Output the [X, Y] coordinate of the center of the cell containing the given text.  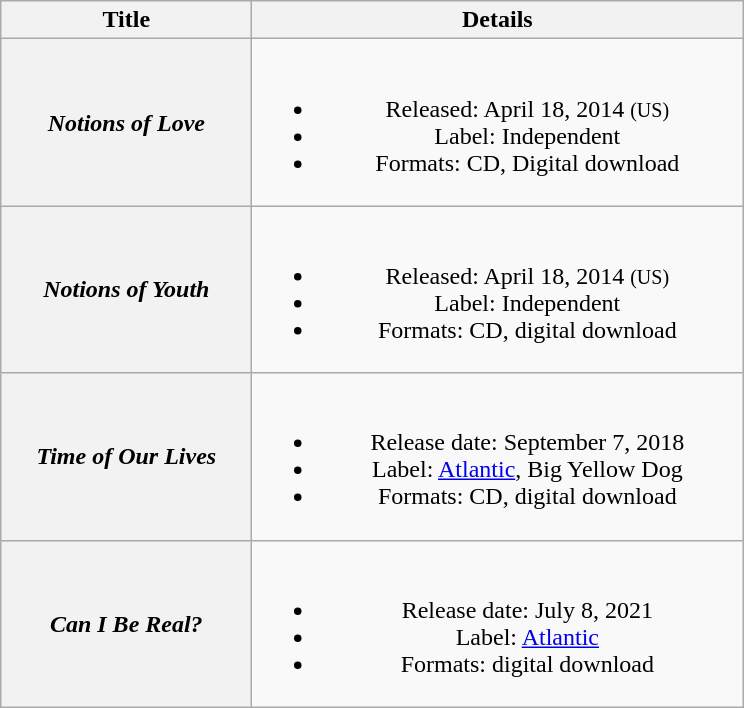
Time of Our Lives [126, 456]
Title [126, 20]
Details [498, 20]
Release date: September 7, 2018Label: Atlantic, Big Yellow DogFormats: CD, digital download [498, 456]
Can I Be Real? [126, 624]
Notions of Love [126, 122]
Release date: July 8, 2021Label: AtlanticFormats: digital download [498, 624]
Released: April 18, 2014 (US)Label: IndependentFormats: CD, digital download [498, 290]
Released: April 18, 2014 (US)Label: IndependentFormats: CD, Digital download [498, 122]
Notions of Youth [126, 290]
